Return the [X, Y] coordinate for the center point of the cell that contains the specified text.  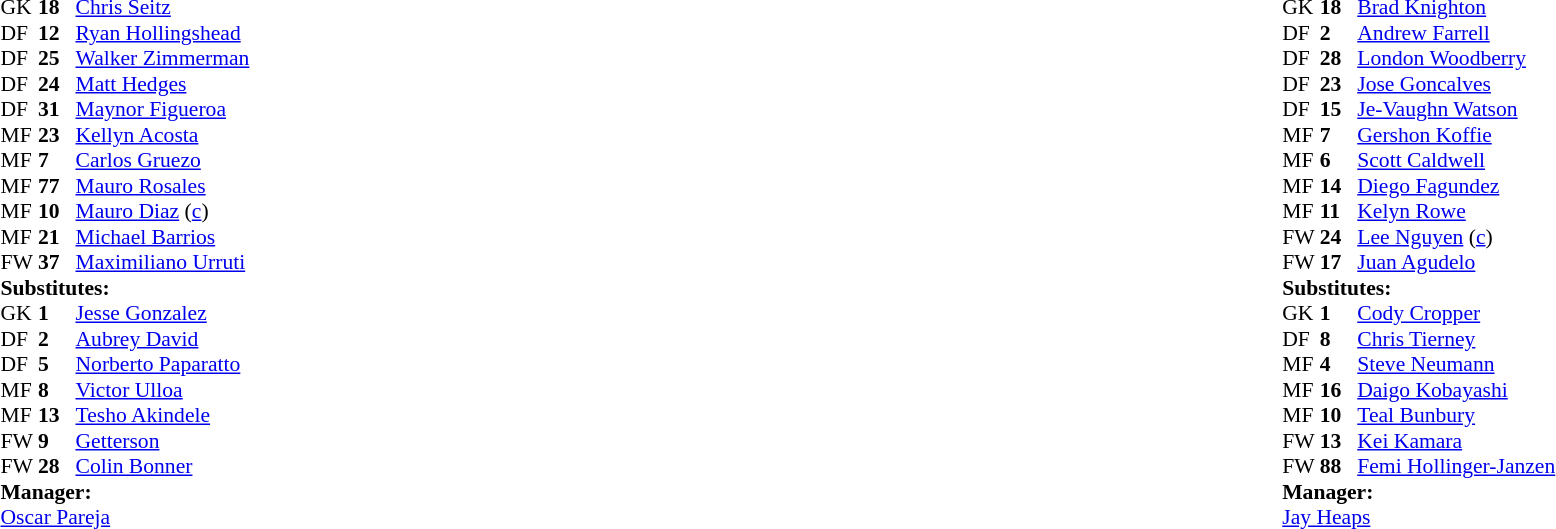
Juan Agudelo [1456, 263]
88 [1339, 467]
31 [57, 109]
Daigo Kobayashi [1456, 390]
Gershon Koffie [1456, 135]
Walker Zimmerman [163, 59]
14 [1339, 186]
37 [57, 263]
Je-Vaughn Watson [1456, 109]
11 [1339, 211]
Carlos Gruezo [163, 161]
6 [1339, 161]
Kei Kamara [1456, 441]
Kellyn Acosta [163, 135]
Norberto Paparatto [163, 365]
12 [57, 33]
16 [1339, 390]
Cody Cropper [1456, 313]
Jose Goncalves [1456, 84]
Victor Ulloa [163, 390]
Diego Fagundez [1456, 186]
15 [1339, 109]
Jesse Gonzalez [163, 313]
Maynor Figueroa [163, 109]
Getterson [163, 441]
5 [57, 365]
Maximiliano Urruti [163, 263]
Chris Tierney [1456, 339]
Femi Hollinger-Janzen [1456, 467]
9 [57, 441]
77 [57, 186]
Scott Caldwell [1456, 161]
Mauro Diaz (c) [163, 211]
Andrew Farrell [1456, 33]
Aubrey David [163, 339]
17 [1339, 263]
Colin Bonner [163, 467]
London Woodberry [1456, 59]
Steve Neumann [1456, 365]
Kelyn Rowe [1456, 211]
Michael Barrios [163, 237]
Teal Bunbury [1456, 415]
Tesho Akindele [163, 415]
25 [57, 59]
Lee Nguyen (c) [1456, 237]
Mauro Rosales [163, 186]
21 [57, 237]
Matt Hedges [163, 84]
Ryan Hollingshead [163, 33]
4 [1339, 365]
